Return [x, y] of the center of cell containing provided text 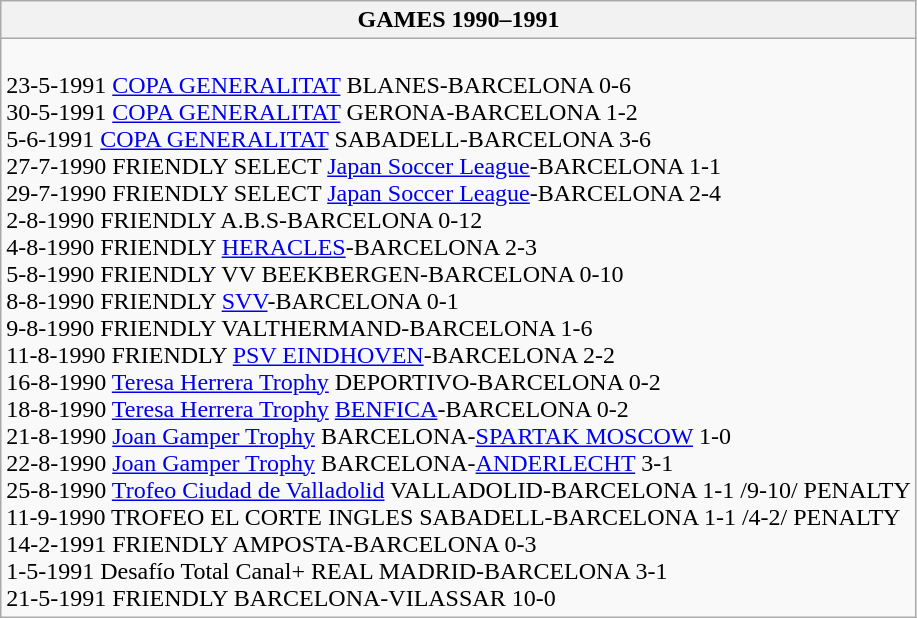
GAMES 1990–1991 [458, 20]
